Extract the (x, y) coordinate from the center of the cell holding the provided text.  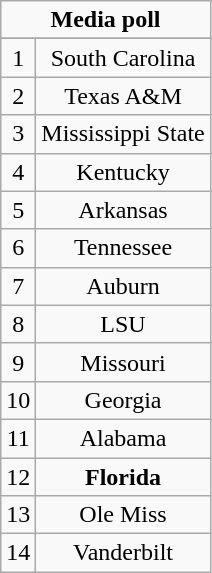
Kentucky (123, 172)
Media poll (106, 20)
Missouri (123, 362)
Mississippi State (123, 134)
2 (18, 96)
South Carolina (123, 58)
12 (18, 477)
6 (18, 248)
Texas A&M (123, 96)
Florida (123, 477)
Auburn (123, 286)
LSU (123, 324)
5 (18, 210)
Tennessee (123, 248)
7 (18, 286)
Ole Miss (123, 515)
11 (18, 438)
1 (18, 58)
8 (18, 324)
14 (18, 553)
4 (18, 172)
Vanderbilt (123, 553)
13 (18, 515)
9 (18, 362)
Georgia (123, 400)
Alabama (123, 438)
Arkansas (123, 210)
3 (18, 134)
10 (18, 400)
